For the text-containing cell, return its midpoint in (X, Y) coordinate format. 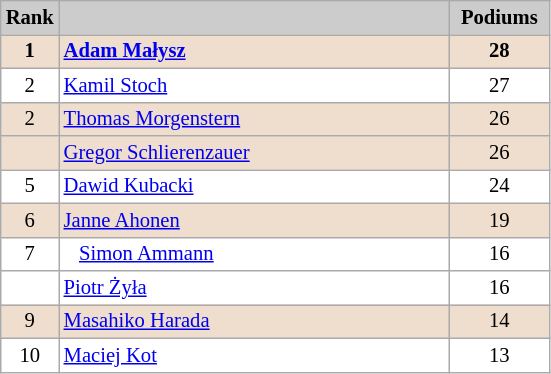
Dawid Kubacki (254, 186)
Simon Ammann (254, 254)
10 (30, 355)
13 (499, 355)
5 (30, 186)
14 (499, 321)
24 (499, 186)
Gregor Schlierenzauer (254, 153)
9 (30, 321)
28 (499, 51)
Podiums (499, 17)
Maciej Kot (254, 355)
6 (30, 220)
Adam Małysz (254, 51)
19 (499, 220)
1 (30, 51)
Masahiko Harada (254, 321)
Thomas Morgenstern (254, 119)
Janne Ahonen (254, 220)
27 (499, 85)
Kamil Stoch (254, 85)
Piotr Żyła (254, 287)
Rank (30, 17)
7 (30, 254)
